Extract the [X, Y] coordinate from the center of the cell holding the provided text.  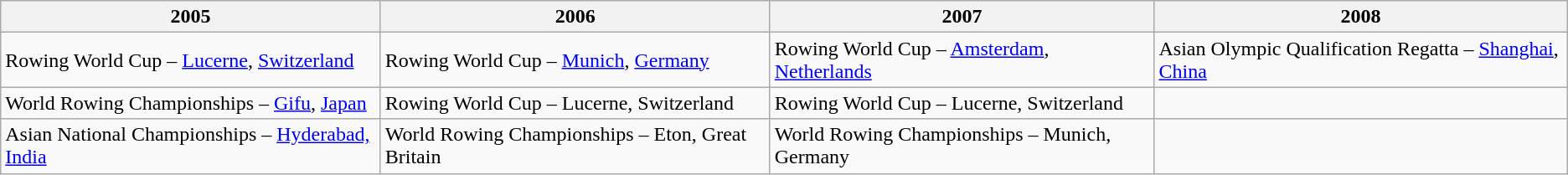
2008 [1360, 17]
2007 [962, 17]
World Rowing Championships – Munich, Germany [962, 146]
2005 [191, 17]
2006 [575, 17]
Asian Olympic Qualification Regatta – Shanghai, China [1360, 60]
Rowing World Cup – Amsterdam, Netherlands [962, 60]
World Rowing Championships – Gifu, Japan [191, 103]
Rowing World Cup – Munich, Germany [575, 60]
World Rowing Championships – Eton, Great Britain [575, 146]
Asian National Championships – Hyderabad, India [191, 146]
